Return the (x, y) coordinate for the center point of the cell that contains the specified text.  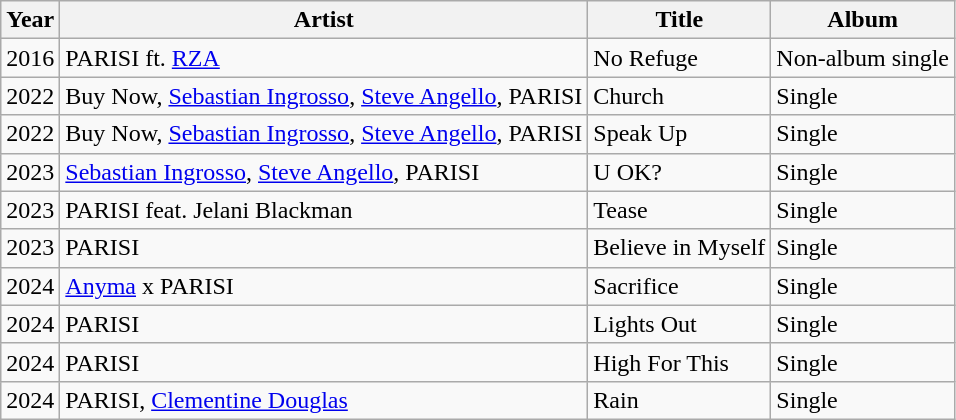
Church (680, 96)
Sebastian Ingrosso, Steve Angello, PARISI (324, 172)
No Refuge (680, 58)
Non-album single (863, 58)
High For This (680, 362)
Artist (324, 20)
Sacrifice (680, 286)
Rain (680, 400)
2016 (30, 58)
PARISI feat. Jelani Blackman (324, 210)
Speak Up (680, 134)
PARISI ft. RZA (324, 58)
U OK? (680, 172)
PARISI, Clementine Douglas (324, 400)
Lights Out (680, 324)
Year (30, 20)
Title (680, 20)
Album (863, 20)
Anyma x PARISI (324, 286)
Tease (680, 210)
Believe in Myself (680, 248)
